For the text-containing cell, return its midpoint in (X, Y) coordinate format. 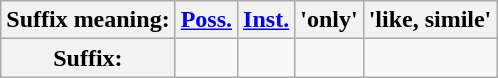
Suffix: (88, 58)
'like, simile' (430, 20)
Poss. (206, 20)
Inst. (266, 20)
'only' (329, 20)
Suffix meaning: (88, 20)
